Scan for the cell matching the given text and deliver its [x, y] coordinate at center. 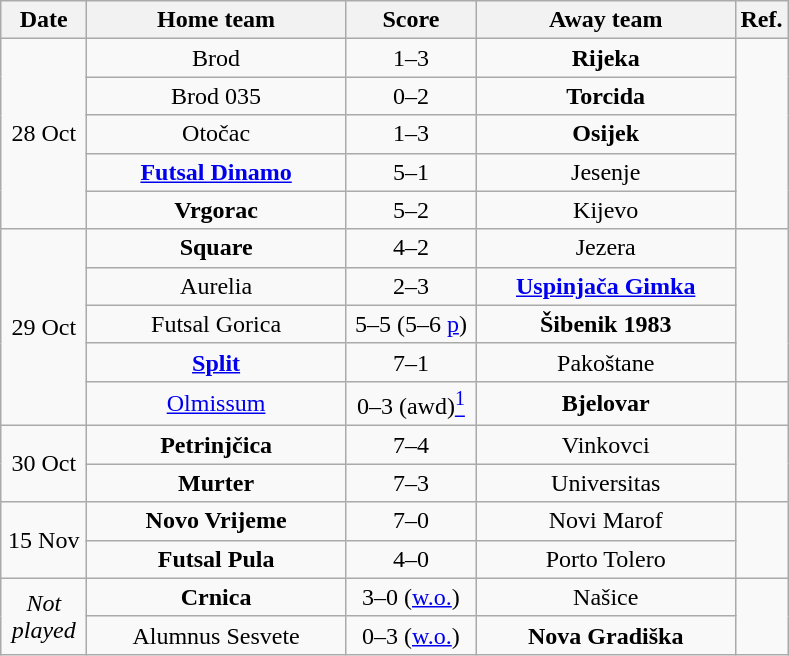
Score [410, 20]
Nova Gradiška [606, 635]
Crnica [216, 597]
Petrinjčica [216, 445]
Brod 035 [216, 96]
Olmissum [216, 404]
Otočac [216, 134]
Alumnus Sesvete [216, 635]
4–0 [410, 559]
Square [216, 248]
Našice [606, 597]
Vrgorac [216, 210]
15 Nov [44, 540]
Futsal Pula [216, 559]
Torcida [606, 96]
7–1 [410, 362]
Home team [216, 20]
Away team [606, 20]
Universitas [606, 483]
7–3 [410, 483]
28 Oct [44, 134]
Novo Vrijeme [216, 521]
Not played [44, 616]
Porto Tolero [606, 559]
29 Oct [44, 328]
Pakoštane [606, 362]
0–3 (awd)1 [410, 404]
0–2 [410, 96]
5–2 [410, 210]
Rijeka [606, 58]
5–1 [410, 172]
Jezera [606, 248]
Jesenje [606, 172]
Osijek [606, 134]
Futsal Dinamo [216, 172]
Split [216, 362]
4–2 [410, 248]
Novi Marof [606, 521]
Brod [216, 58]
0–3 (w.o.) [410, 635]
Uspinjača Gimka [606, 286]
3–0 (w.o.) [410, 597]
7–0 [410, 521]
Date [44, 20]
Futsal Gorica [216, 324]
2–3 [410, 286]
Kijevo [606, 210]
Ref. [762, 20]
30 Oct [44, 464]
Murter [216, 483]
7–4 [410, 445]
Vinkovci [606, 445]
Bjelovar [606, 404]
5–5 (5–6 p) [410, 324]
Aurelia [216, 286]
Šibenik 1983 [606, 324]
